Scan for the cell matching the given text and deliver its (x, y) coordinate at center. 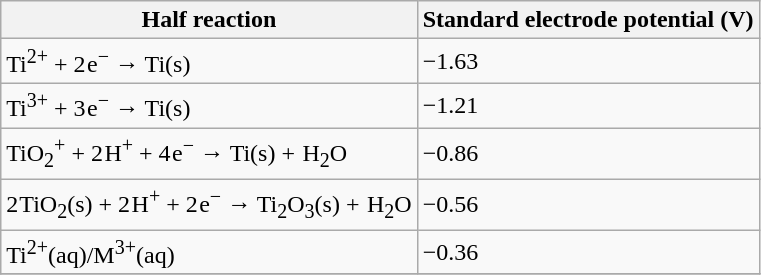
2 TiO2(s) + 2 H+ + 2 e− → Ti2O3(s) + H2O (209, 204)
Standard electrode potential (V) (588, 20)
Ti3+ + 3 e− → Ti(s) (209, 106)
Ti2+(aq)/M3+(aq) (209, 252)
−0.56 (588, 204)
−1.63 (588, 62)
−0.86 (588, 154)
Ti2+ + 2 e− → Ti(s) (209, 62)
−0.36 (588, 252)
TiO2+ + 2 H+ + 4 e− → Ti(s) + H2O (209, 154)
Half reaction (209, 20)
−1.21 (588, 106)
